Output the [x, y] coordinate of the center of the cell containing the given text.  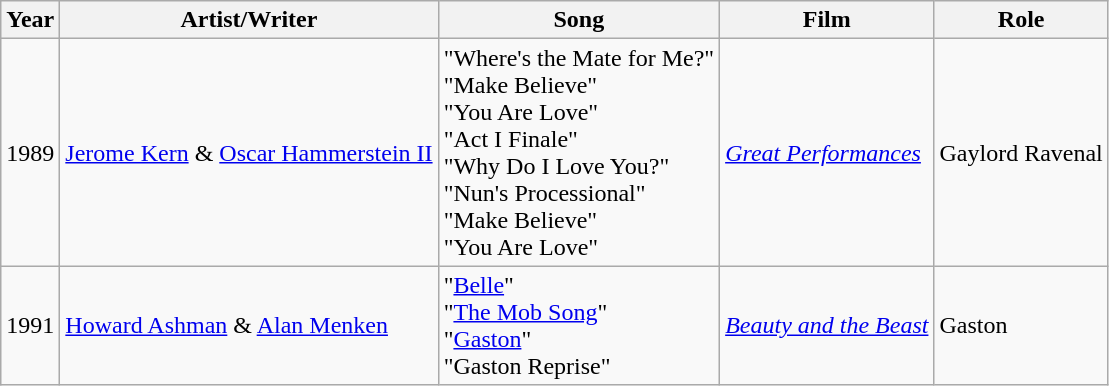
Song [579, 20]
Beauty and the Beast [827, 326]
"Belle""The Mob Song""Gaston""Gaston Reprise" [579, 326]
Gaston [1021, 326]
Artist/Writer [249, 20]
"Where's the Mate for Me?""Make Believe""You Are Love""Act I Finale""Why Do I Love You?""Nun's Processional""Make Believe""You Are Love" [579, 152]
1991 [30, 326]
Howard Ashman & Alan Menken [249, 326]
Year [30, 20]
Great Performances [827, 152]
Role [1021, 20]
1989 [30, 152]
Gaylord Ravenal [1021, 152]
Jerome Kern & Oscar Hammerstein II [249, 152]
Film [827, 20]
